Determine the (X, Y) coordinate at the center of the cell enclosing the given text.  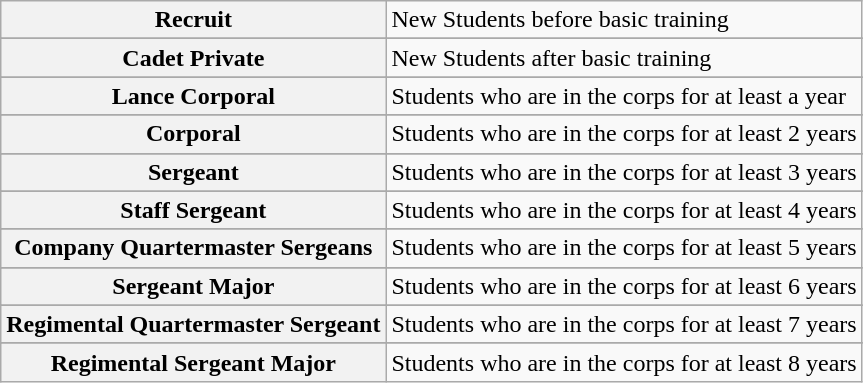
Students who are in the corps for at least a year (624, 96)
Students who are in the corps for at least 7 years (624, 324)
New Students before basic training (624, 20)
Students who are in the corps for at least 3 years (624, 172)
Recruit (194, 20)
Staff Sergeant (194, 210)
New Students after basic training (624, 58)
Students who are in the corps for at least 2 years (624, 134)
Sergeant Major (194, 286)
Students who are in the corps for at least 6 years (624, 286)
Sergeant (194, 172)
Company Quartermaster Sergeans (194, 248)
Regimental Sergeant Major (194, 362)
Cadet Private (194, 58)
Students who are in the corps for at least 4 years (624, 210)
Lance Corporal (194, 96)
Corporal (194, 134)
Students who are in the corps for at least 8 years (624, 362)
Regimental Quartermaster Sergeant (194, 324)
Students who are in the corps for at least 5 years (624, 248)
